Output the (x, y) coordinate of the center of the cell containing the given text.  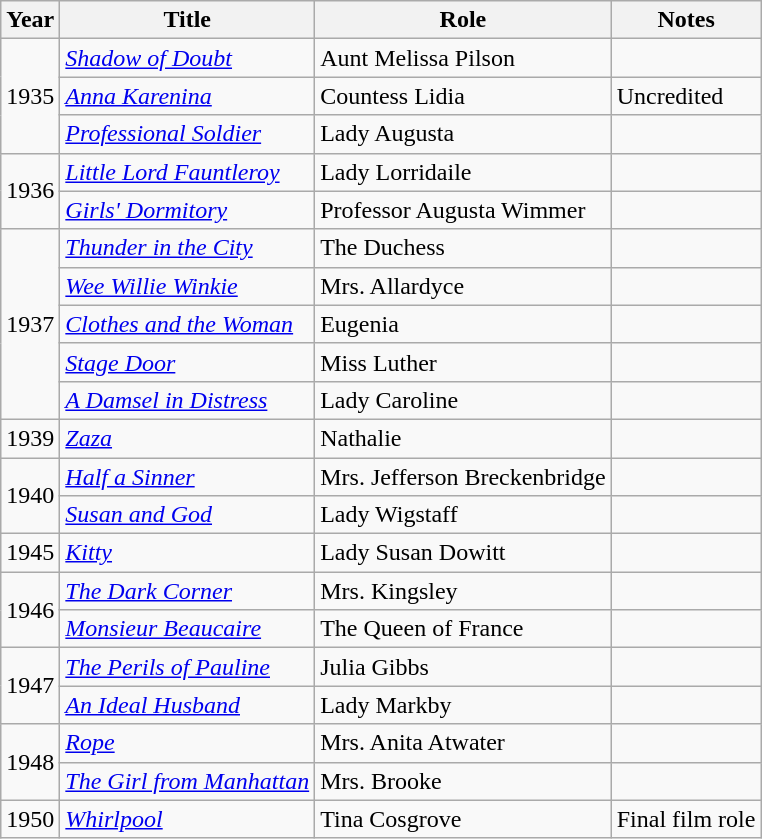
1936 (30, 191)
Lady Susan Dowitt (464, 553)
Final film role (686, 819)
Lady Caroline (464, 400)
Susan and God (188, 515)
Nathalie (464, 438)
Stage Door (188, 362)
Mrs. Allardyce (464, 286)
1947 (30, 686)
Miss Luther (464, 362)
Mrs. Jefferson Breckenbridge (464, 477)
An Ideal Husband (188, 705)
Role (464, 20)
Thunder in the City (188, 248)
Tina Cosgrove (464, 819)
1948 (30, 762)
Lady Augusta (464, 134)
1937 (30, 324)
Aunt Melissa Pilson (464, 58)
Mrs. Kingsley (464, 591)
Mrs. Brooke (464, 781)
1945 (30, 553)
The Girl from Manhattan (188, 781)
Lady Markby (464, 705)
Eugenia (464, 324)
1940 (30, 496)
1946 (30, 610)
Year (30, 20)
The Queen of France (464, 629)
A Damsel in Distress (188, 400)
Julia Gibbs (464, 667)
Monsieur Beaucaire (188, 629)
Clothes and the Woman (188, 324)
Rope (188, 743)
Title (188, 20)
Little Lord Fauntleroy (188, 172)
Anna Karenina (188, 96)
Zaza (188, 438)
1935 (30, 96)
Countess Lidia (464, 96)
Professional Soldier (188, 134)
1950 (30, 819)
Girls' Dormitory (188, 210)
The Duchess (464, 248)
Whirlpool (188, 819)
Half a Sinner (188, 477)
1939 (30, 438)
Shadow of Doubt (188, 58)
Wee Willie Winkie (188, 286)
Kitty (188, 553)
Lady Wigstaff (464, 515)
The Perils of Pauline (188, 667)
The Dark Corner (188, 591)
Professor Augusta Wimmer (464, 210)
Notes (686, 20)
Uncredited (686, 96)
Mrs. Anita Atwater (464, 743)
Lady Lorridaile (464, 172)
